Find where the given text appears and provide that cell's center as [X, Y] coordinate. 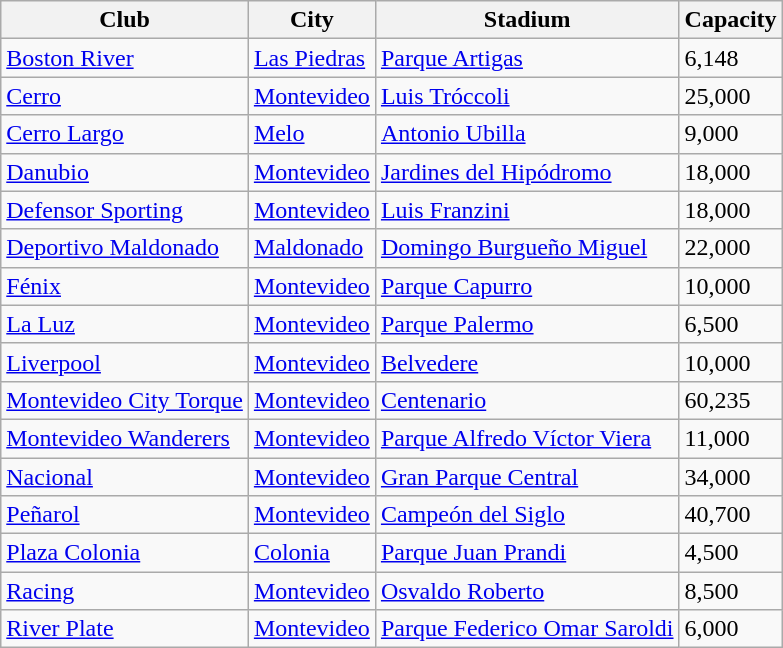
Gran Parque Central [527, 477]
Deportivo Maldonado [125, 248]
60,235 [730, 400]
Belvedere [527, 362]
34,000 [730, 477]
25,000 [730, 96]
City [312, 20]
Plaza Colonia [125, 553]
Centenario [527, 400]
Liverpool [125, 362]
Club [125, 20]
Parque Capurro [527, 286]
40,700 [730, 515]
Montevideo Wanderers [125, 438]
Boston River [125, 58]
Parque Palermo [527, 324]
Campeón del Siglo [527, 515]
Racing [125, 591]
Las Piedras [312, 58]
6,500 [730, 324]
La Luz [125, 324]
Nacional [125, 477]
Defensor Sporting [125, 210]
8,500 [730, 591]
Capacity [730, 20]
22,000 [730, 248]
Melo [312, 134]
Domingo Burgueño Miguel [527, 248]
11,000 [730, 438]
Fénix [125, 286]
Parque Juan Prandi [527, 553]
Parque Federico Omar Saroldi [527, 629]
Danubio [125, 172]
9,000 [730, 134]
Osvaldo Roberto [527, 591]
Stadium [527, 20]
River Plate [125, 629]
4,500 [730, 553]
Cerro Largo [125, 134]
Montevideo City Torque [125, 400]
Parque Alfredo Víctor Viera [527, 438]
Luis Franzini [527, 210]
Cerro [125, 96]
Peñarol [125, 515]
Antonio Ubilla [527, 134]
Jardines del Hipódromo [527, 172]
6,000 [730, 629]
Maldonado [312, 248]
Luis Tróccoli [527, 96]
6,148 [730, 58]
Colonia [312, 553]
Parque Artigas [527, 58]
